Search for the cell housing the specified text and yield its (x, y) center coordinate. 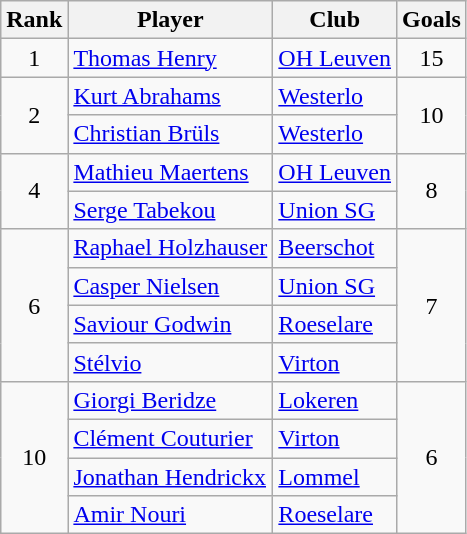
Giorgi Beridze (170, 400)
Serge Tabekou (170, 210)
4 (34, 191)
Stélvio (170, 362)
15 (432, 58)
Lokeren (335, 400)
Thomas Henry (170, 58)
8 (432, 191)
Player (170, 20)
Amir Nouri (170, 515)
Clément Couturier (170, 438)
Casper Nielsen (170, 286)
Kurt Abrahams (170, 96)
Beerschot (335, 248)
7 (432, 305)
Christian Brüls (170, 134)
Saviour Godwin (170, 324)
Lommel (335, 477)
Mathieu Maertens (170, 172)
Rank (34, 20)
Club (335, 20)
Raphael Holzhauser (170, 248)
Goals (432, 20)
Jonathan Hendrickx (170, 477)
1 (34, 58)
2 (34, 115)
